Provide the (x, y) coordinate of the cell's center where the given text is located.  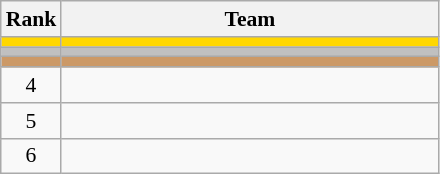
Team (250, 19)
6 (32, 156)
4 (32, 85)
Rank (32, 19)
5 (32, 121)
